Scan for the cell matching the given text and deliver its (X, Y) coordinate at center. 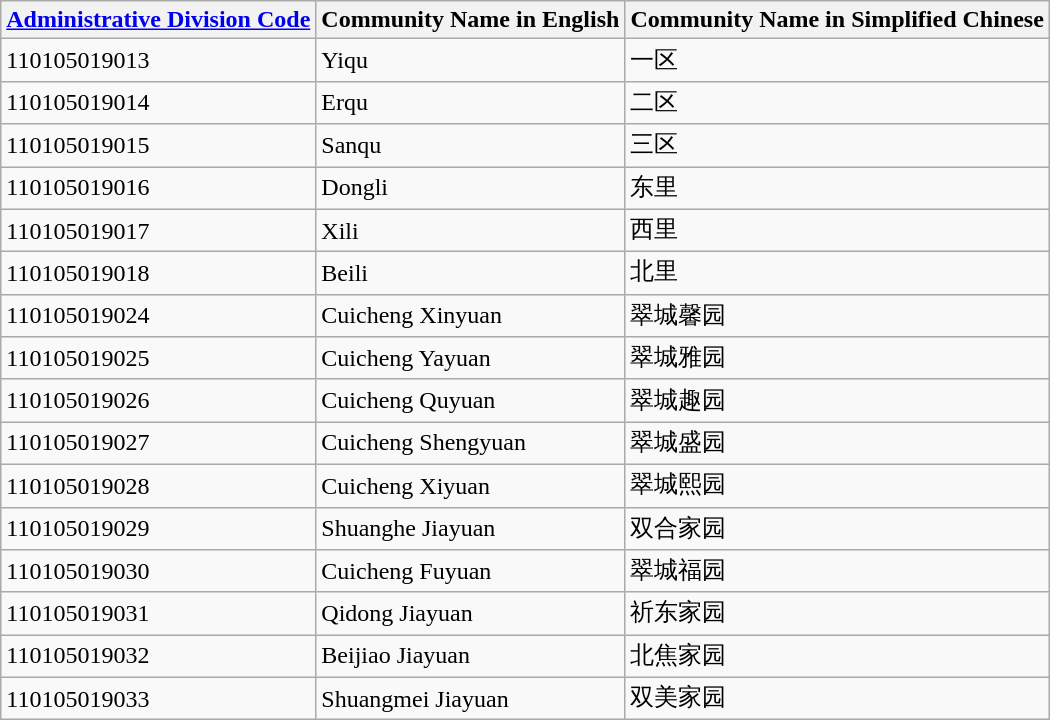
110105019014 (158, 102)
翠城馨园 (837, 316)
Erqu (470, 102)
双合家园 (837, 528)
翠城熙园 (837, 486)
祈东家园 (837, 614)
北焦家园 (837, 656)
Yiqu (470, 60)
Sanqu (470, 146)
Dongli (470, 188)
双美家园 (837, 698)
翠城雅园 (837, 358)
三区 (837, 146)
Cuicheng Fuyuan (470, 572)
110105019017 (158, 230)
110105019032 (158, 656)
翠城福园 (837, 572)
110105019031 (158, 614)
翠城趣园 (837, 400)
北里 (837, 274)
Cuicheng Xiyuan (470, 486)
110105019033 (158, 698)
Qidong Jiayuan (470, 614)
110105019026 (158, 400)
Cuicheng Quyuan (470, 400)
翠城盛园 (837, 444)
110105019025 (158, 358)
Cuicheng Xinyuan (470, 316)
Community Name in Simplified Chinese (837, 20)
Community Name in English (470, 20)
Administrative Division Code (158, 20)
西里 (837, 230)
110105019029 (158, 528)
Cuicheng Shengyuan (470, 444)
110105019015 (158, 146)
110105019028 (158, 486)
Shuanghe Jiayuan (470, 528)
Shuangmei Jiayuan (470, 698)
110105019013 (158, 60)
110105019024 (158, 316)
Beili (470, 274)
110105019030 (158, 572)
110105019018 (158, 274)
一区 (837, 60)
Beijiao Jiayuan (470, 656)
Cuicheng Yayuan (470, 358)
东里 (837, 188)
二区 (837, 102)
110105019016 (158, 188)
110105019027 (158, 444)
Xili (470, 230)
